Pinpoint the cell where the given text exists, returning its [x, y] midpoint coordinate. 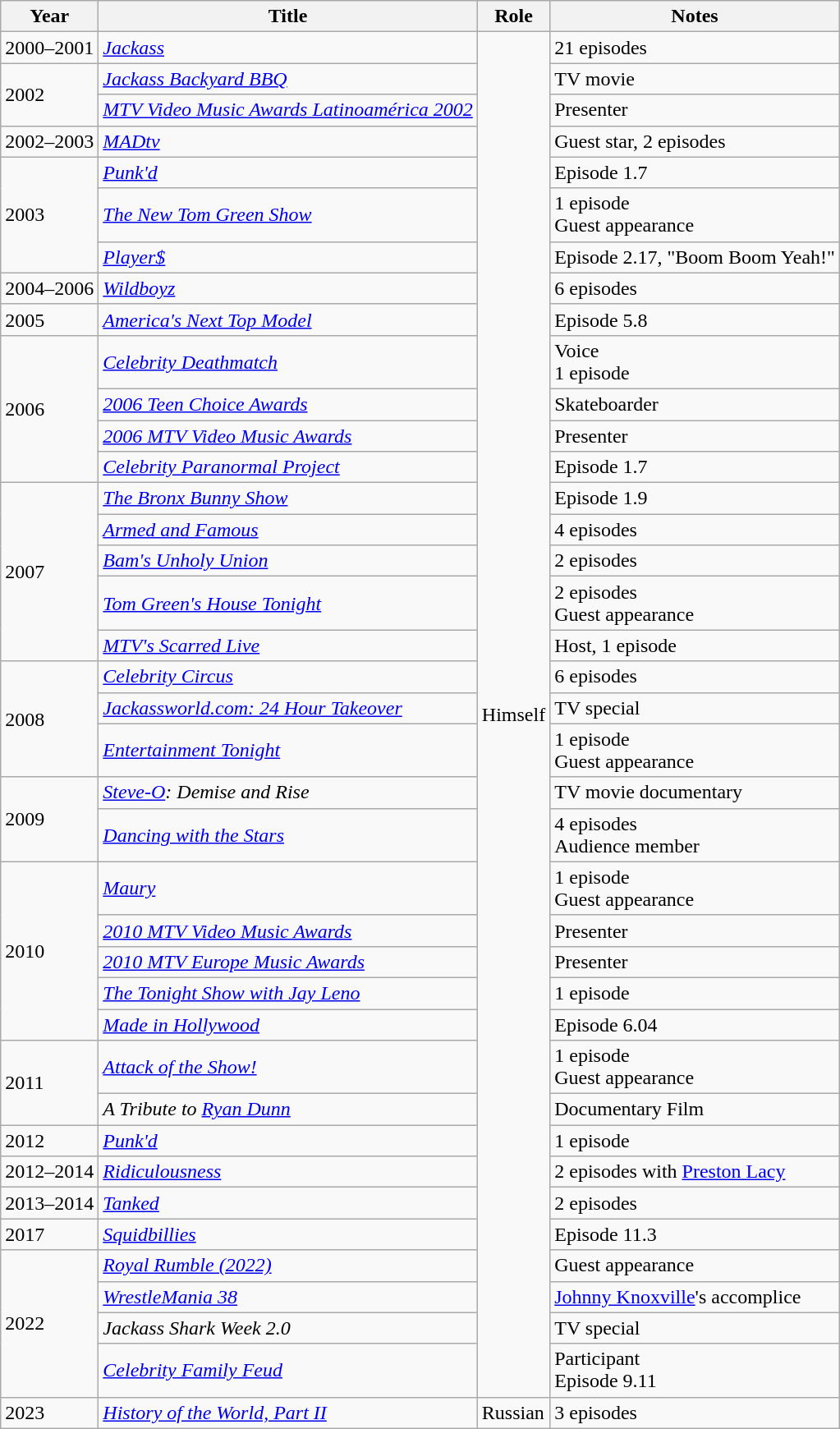
Role [513, 16]
Ridiculousness [288, 1172]
MTV's Scarred Live [288, 646]
TV movie [695, 79]
2 episodesGuest appearance [695, 603]
Steve-O: Demise and Rise [288, 793]
Squidbillies [288, 1234]
History of the World, Part II [288, 1413]
2010 MTV Video Music Awards [288, 930]
Dancing with the Stars [288, 834]
Notes [695, 16]
Year [49, 16]
America's Next Top Model [288, 319]
Armed and Famous [288, 530]
2002 [49, 94]
2006 [49, 409]
2011 [49, 1082]
Skateboarder [695, 404]
2012 [49, 1141]
Maury [288, 889]
Royal Rumble (2022) [288, 1266]
2 episodes with Preston Lacy [695, 1172]
Celebrity Deathmatch [288, 361]
Attack of the Show! [288, 1068]
MADtv [288, 141]
Voice1 episode [695, 361]
Wildboyz [288, 288]
Episode 6.04 [695, 1024]
Documentary Film [695, 1110]
2007 [49, 572]
4 episodes [695, 530]
2010 [49, 951]
2009 [49, 820]
Made in Hollywood [288, 1024]
Bam's Unholy Union [288, 561]
A Tribute to Ryan Dunn [288, 1110]
2023 [49, 1413]
Himself [513, 714]
The New Tom Green Show [288, 215]
Episode 5.8 [695, 319]
Johnny Knoxville's accomplice [695, 1297]
2013–2014 [49, 1203]
2006 Teen Choice Awards [288, 404]
2005 [49, 319]
Celebrity Circus [288, 677]
Entertainment Tonight [288, 751]
Tom Green's House Tonight [288, 603]
Jackass Backyard BBQ [288, 79]
4 episodesAudience member [695, 834]
The Tonight Show with Jay Leno [288, 993]
Celebrity Family Feud [288, 1370]
2002–2003 [49, 141]
2003 [49, 215]
2022 [49, 1324]
2008 [49, 719]
2006 MTV Video Music Awards [288, 436]
2004–2006 [49, 288]
Episode 11.3 [695, 1234]
Celebrity Paranormal Project [288, 467]
The Bronx Bunny Show [288, 499]
TV movie documentary [695, 793]
Episode 1.9 [695, 499]
Player$ [288, 257]
Jackass Shark Week 2.0 [288, 1328]
2017 [49, 1234]
Russian [513, 1413]
Guest appearance [695, 1266]
Tanked [288, 1203]
ParticipantEpisode 9.11 [695, 1370]
Jackass [288, 48]
3 episodes [695, 1413]
Jackassworld.com: 24 Hour Takeover [288, 708]
Title [288, 16]
Episode 2.17, "Boom Boom Yeah!" [695, 257]
2000–2001 [49, 48]
Host, 1 episode [695, 646]
21 episodes [695, 48]
2012–2014 [49, 1172]
Guest star, 2 episodes [695, 141]
MTV Video Music Awards Latinoamérica 2002 [288, 110]
2010 MTV Europe Music Awards [288, 962]
WrestleMania 38 [288, 1297]
